Find where the given text appears and provide that cell's center as (X, Y) coordinate. 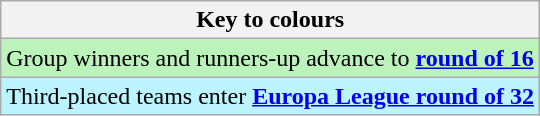
Third-placed teams enter Europa League round of 32 (270, 96)
Key to colours (270, 20)
Group winners and runners-up advance to round of 16 (270, 58)
